Return [X, Y] of the center of cell containing provided text 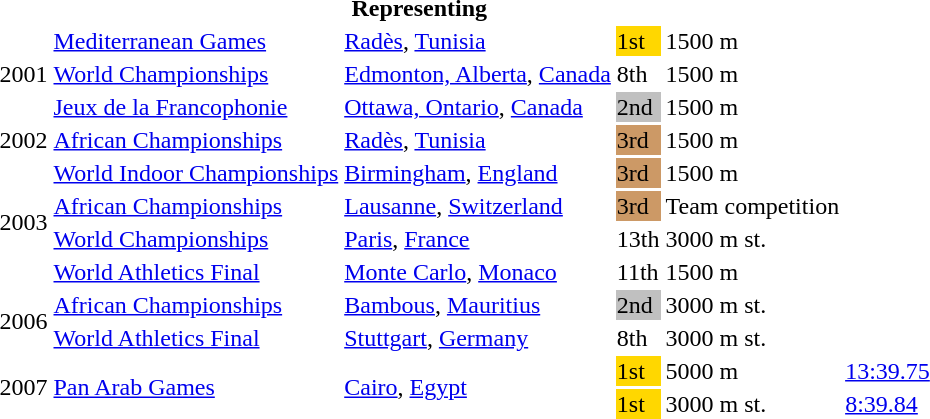
World Indoor Championships [196, 173]
11th [638, 272]
5000 m [752, 371]
Cairo, Egypt [478, 388]
Team competition [752, 206]
Ottawa, Ontario, Canada [478, 107]
Monte Carlo, Monaco [478, 272]
Lausanne, Switzerland [478, 206]
13th [638, 239]
Jeux de la Francophonie [196, 107]
Birmingham, England [478, 173]
Pan Arab Games [196, 388]
Stuttgart, Germany [478, 338]
Edmonton, Alberta, Canada [478, 74]
Paris, France [478, 239]
Bambous, Mauritius [478, 305]
Mediterranean Games [196, 41]
